Detect which cell encompasses the target text, then output its [x, y] center coordinate. 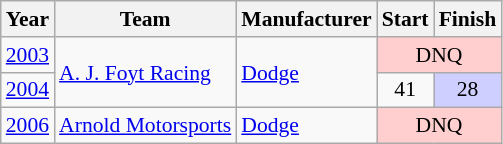
A. J. Foyt Racing [145, 72]
41 [406, 90]
2003 [28, 55]
Year [28, 19]
Arnold Motorsports [145, 126]
2006 [28, 126]
2004 [28, 90]
Start [406, 19]
Manufacturer [306, 19]
Finish [468, 19]
Team [145, 19]
28 [468, 90]
